Output the (X, Y) coordinate of the center of the cell containing the given text.  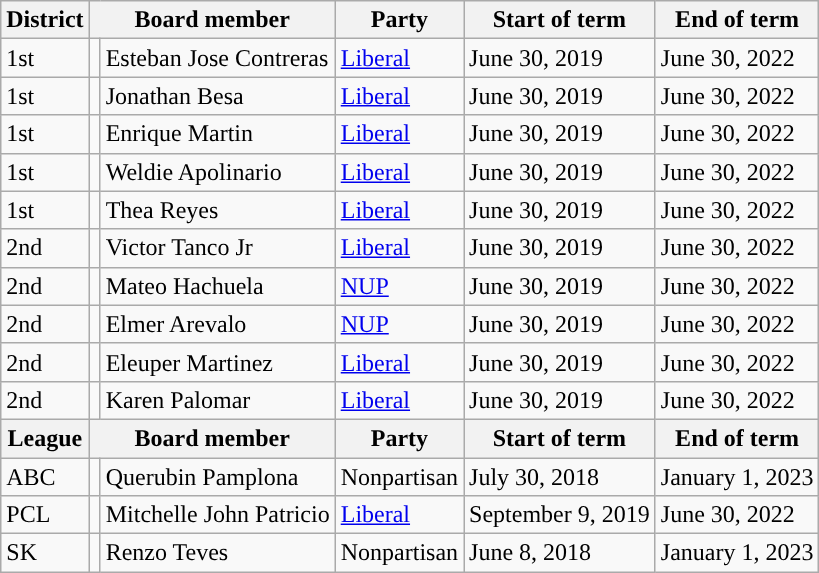
September 9, 2019 (560, 515)
Querubin Pamplona (218, 477)
Renzo Teves (218, 553)
Jonathan Besa (218, 96)
Victor Tanco Jr (218, 248)
PCL (45, 515)
Eleuper Martinez (218, 362)
SK (45, 553)
July 30, 2018 (560, 477)
Elmer Arevalo (218, 324)
Mateo Hachuela (218, 286)
Karen Palomar (218, 400)
Weldie Apolinario (218, 172)
Enrique Martin (218, 134)
Thea Reyes (218, 210)
Esteban Jose Contreras (218, 58)
ABC (45, 477)
June 8, 2018 (560, 553)
District (45, 20)
Mitchelle John Patricio (218, 515)
League (45, 438)
